Scan for the cell matching the given text and deliver its (X, Y) coordinate at center. 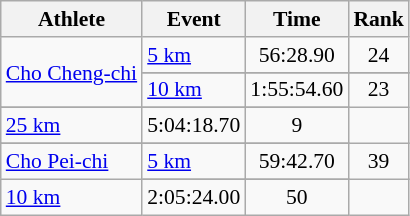
5:04:18.70 (194, 126)
1:55:54.60 (296, 90)
39 (378, 162)
Athlete (72, 19)
2:05:24.00 (194, 197)
25 km (72, 126)
23 (378, 90)
9 (296, 126)
59:42.70 (296, 162)
50 (296, 197)
Cho Cheng-chi (72, 72)
Rank (378, 19)
24 (378, 55)
56:28.90 (296, 55)
Event (194, 19)
Cho Pei-chi (72, 162)
Time (296, 19)
